Return [X, Y] of the center of cell containing provided text 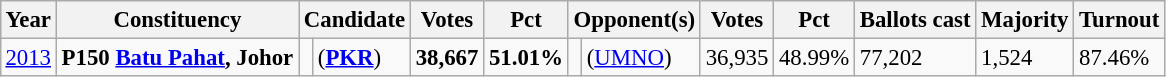
Majority [1025, 20]
51.01% [526, 57]
1,524 [1025, 57]
48.99% [814, 57]
2013 [28, 57]
77,202 [914, 57]
Candidate [355, 20]
Opponent(s) [634, 20]
(UMNO) [640, 57]
P150 Batu Pahat, Johor [177, 57]
Ballots cast [914, 20]
38,667 [446, 57]
Turnout [1120, 20]
Constituency [177, 20]
36,935 [736, 57]
Year [28, 20]
87.46% [1120, 57]
(PKR) [362, 57]
